Output the (x, y) coordinate of the center of the cell containing the given text.  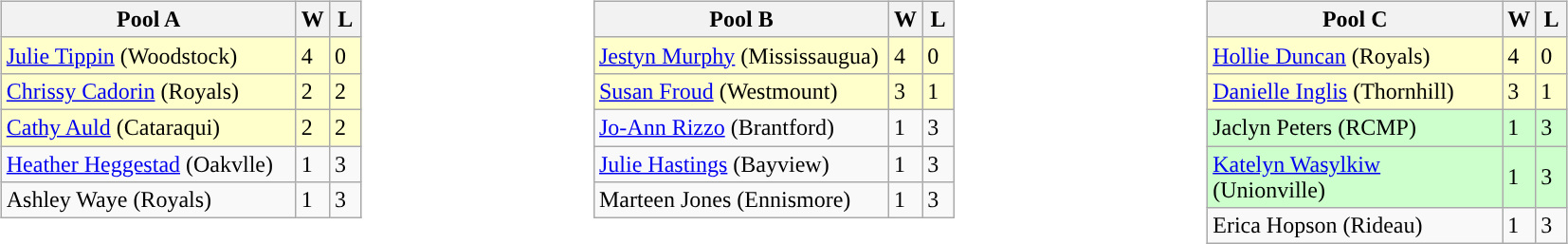
Heather Heggestad (Oakvlle) (148, 164)
Katelyn Wasylkiw (Unionville) (1356, 177)
Julie Hastings (Bayview) (741, 164)
Pool B (741, 19)
Ashley Waye (Royals) (148, 200)
Julie Tippin (Woodstock) (148, 55)
Pool A (148, 19)
Susan Froud (Westmount) (741, 91)
Cathy Auld (Cataraqui) (148, 127)
Erica Hopson (Rideau) (1356, 226)
Marteen Jones (Ennismore) (741, 200)
Danielle Inglis (Thornhill) (1356, 91)
Jaclyn Peters (RCMP) (1356, 127)
Chrissy Cadorin (Royals) (148, 91)
Jestyn Murphy (Mississaugua) (741, 55)
Pool C (1356, 19)
Hollie Duncan (Royals) (1356, 55)
Jo-Ann Rizzo (Brantford) (741, 127)
